Extract the [X, Y] coordinate from the center of the cell holding the provided text.  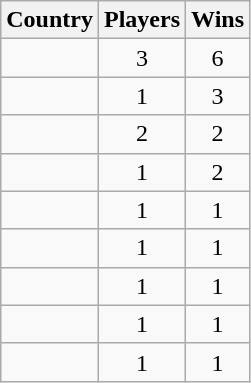
6 [218, 58]
Country [50, 20]
Wins [218, 20]
Players [142, 20]
